Determine the [x, y] coordinate at the center of the cell enclosing the given text.  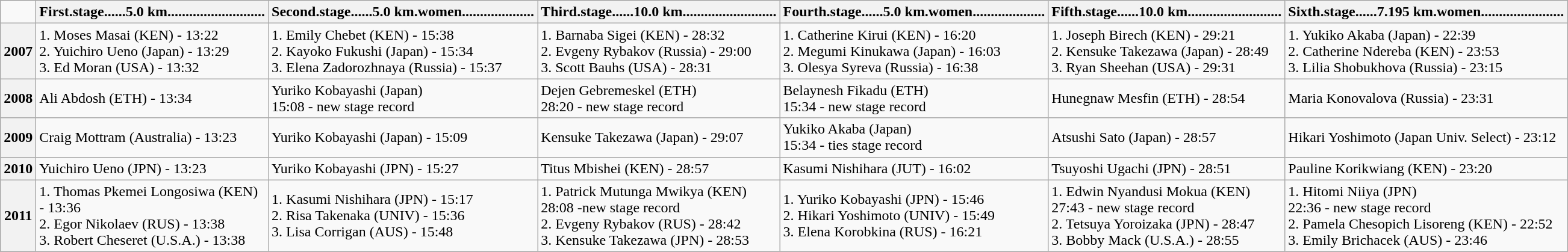
Yuriko Kobayashi (Japan)15:08 - new stage record [403, 99]
Pauline Korikwiang (KEN) - 23:20 [1426, 168]
1. Moses Masai (KEN) - 13:222. Yuichiro Ueno (Japan) - 13:293. Ed Moran (USA) - 13:32 [152, 51]
2008 [18, 99]
1. Joseph Birech (KEN) - 29:212. Kensuke Takezawa (Japan) - 28:493. Ryan Sheehan (USA) - 29:31 [1167, 51]
Ali Abdosh (ETH) - 13:34 [152, 99]
1. Edwin Nyandusi Mokua (KEN)27:43 - new stage record2. Tetsuya Yoroizaka (JPN) - 28:473. Bobby Mack (U.S.A.) - 28:55 [1167, 215]
Yuichiro Ueno (JPN) - 13:23 [152, 168]
Dejen Gebremeskel (ETH)28:20 - new stage record [659, 99]
2010 [18, 168]
1. Catherine Kirui (KEN) - 16:202. Megumi Kinukawa (Japan) - 16:033. Olesya Syreva (Russia) - 16:38 [914, 51]
Hunegnaw Mesfin (ETH) - 28:54 [1167, 99]
Second.stage......5.0 km.women.................... [403, 12]
1. Thomas Pkemei Longosiwa (KEN) - 13:362. Egor Nikolaev (RUS) - 13:383. Robert Cheseret (U.S.A.) - 13:38 [152, 215]
Hikari Yoshimoto (Japan Univ. Select) - 23:12 [1426, 137]
2011 [18, 215]
First.stage......5.0 km........................... [152, 12]
1. Patrick Mutunga Mwikya (KEN)28:08 -new stage record2. Evgeny Rybakov (RUS) - 28:423. Kensuke Takezawa (JPN) - 28:53 [659, 215]
Fifth.stage......10.0 km.......................... [1167, 12]
Maria Konovalova (Russia) - 23:31 [1426, 99]
1. Barnaba Sigei (KEN) - 28:322. Evgeny Rybakov (Russia) - 29:003. Scott Bauhs (USA) - 28:31 [659, 51]
Yuriko Kobayashi (Japan) - 15:09 [403, 137]
Yuriko Kobayashi (JPN) - 15:27 [403, 168]
Yukiko Akaba (Japan)15:34 - ties stage record [914, 137]
1. Yuriko Kobayashi (JPN) - 15:462. Hikari Yoshimoto (UNIV) - 15:493. Elena Korobkina (RUS) - 16:21 [914, 215]
Kasumi Nishihara (JUT) - 16:02 [914, 168]
2009 [18, 137]
Kensuke Takezawa (Japan) - 29:07 [659, 137]
1. Yukiko Akaba (Japan) - 22:392. Catherine Ndereba (KEN) - 23:53 3. Lilia Shobukhova (Russia) - 23:15 [1426, 51]
1. Hitomi Niiya (JPN)22:36 - new stage record2. Pamela Chesopich Lisoreng (KEN) - 22:523. Emily Brichacek (AUS) - 23:46 [1426, 215]
1. Kasumi Nishihara (JPN) - 15:172. Risa Takenaka (UNIV) - 15:363. Lisa Corrigan (AUS) - 15:48 [403, 215]
1. Emily Chebet (KEN) - 15:382. Kayoko Fukushi (Japan) - 15:343. Elena Zadorozhnaya (Russia) - 15:37 [403, 51]
Titus Mbishei (KEN) - 28:57 [659, 168]
Third.stage......10.0 km.......................... [659, 12]
2007 [18, 51]
Sixth.stage......7.195 km.women....................... [1426, 12]
Tsuyoshi Ugachi (JPN) - 28:51 [1167, 168]
Atsushi Sato (Japan) - 28:57 [1167, 137]
Craig Mottram (Australia) - 13:23 [152, 137]
Fourth.stage......5.0 km.women.................... [914, 12]
Belaynesh Fikadu (ETH)15:34 - new stage record [914, 99]
